Find where the given text appears and provide that cell's center as (X, Y) coordinate. 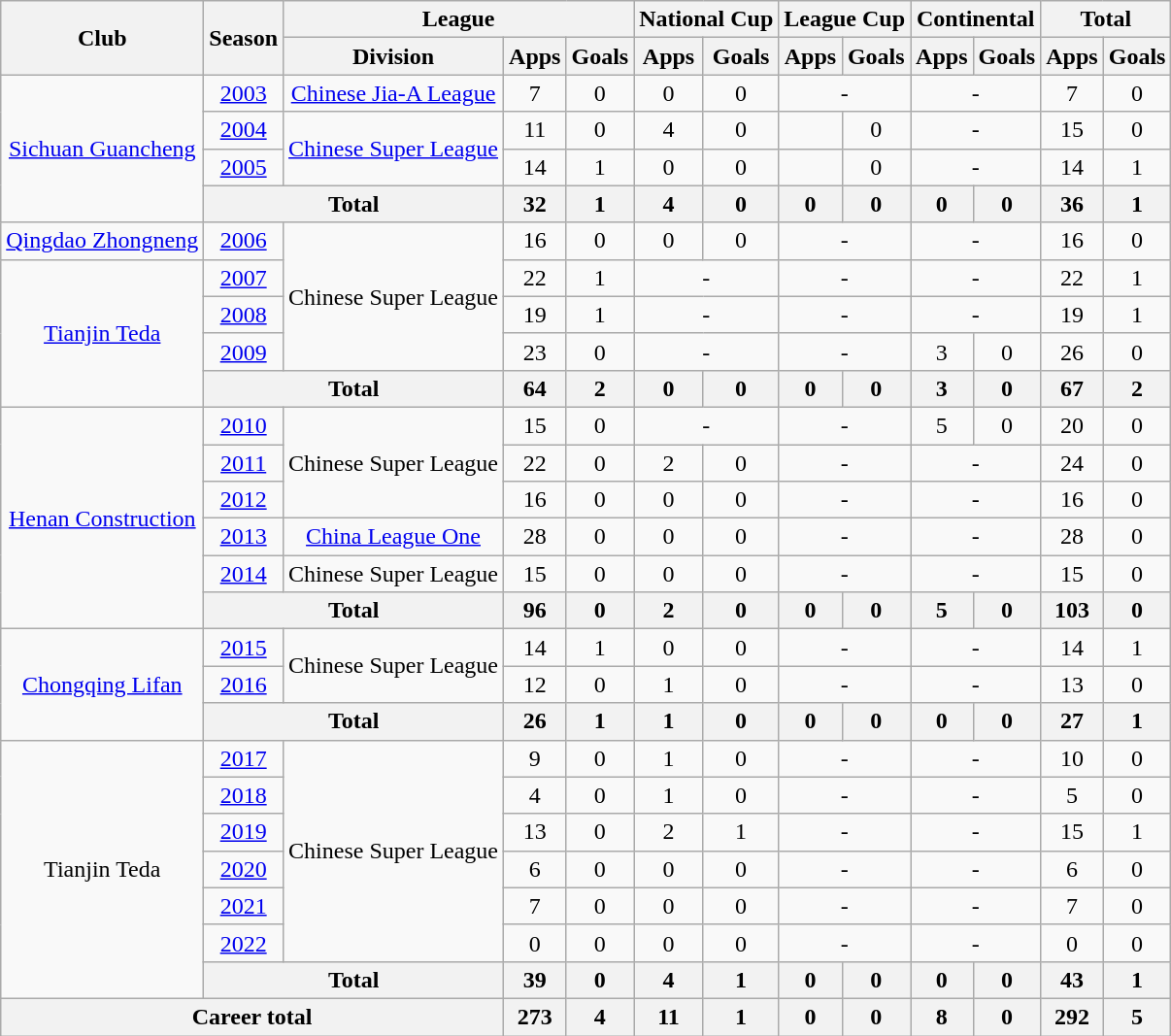
2010 (244, 425)
League Cup (845, 19)
292 (1072, 1017)
2016 (244, 685)
China League One (394, 537)
273 (535, 1017)
2004 (244, 130)
2006 (244, 241)
Sichuan Guancheng (103, 149)
2011 (244, 463)
8 (942, 1017)
Career total (252, 1017)
Henan Construction (103, 518)
23 (535, 351)
2020 (244, 869)
24 (1072, 463)
103 (1072, 611)
36 (1072, 204)
67 (1072, 388)
2008 (244, 315)
64 (535, 388)
96 (535, 611)
Qingdao Zhongneng (103, 241)
2018 (244, 795)
2013 (244, 537)
2015 (244, 648)
2021 (244, 906)
2022 (244, 943)
Season (244, 38)
10 (1072, 758)
Chinese Jia-A League (394, 93)
2017 (244, 758)
39 (535, 980)
Division (394, 56)
20 (1072, 425)
9 (535, 758)
2019 (244, 832)
2014 (244, 574)
43 (1072, 980)
2009 (244, 351)
National Cup (707, 19)
League (458, 19)
Club (103, 38)
32 (535, 204)
2003 (244, 93)
2005 (244, 167)
Continental (976, 19)
27 (1072, 721)
2007 (244, 278)
2012 (244, 500)
Chongqing Lifan (103, 685)
12 (535, 685)
